Pinpoint the cell where the given text exists, returning its [x, y] midpoint coordinate. 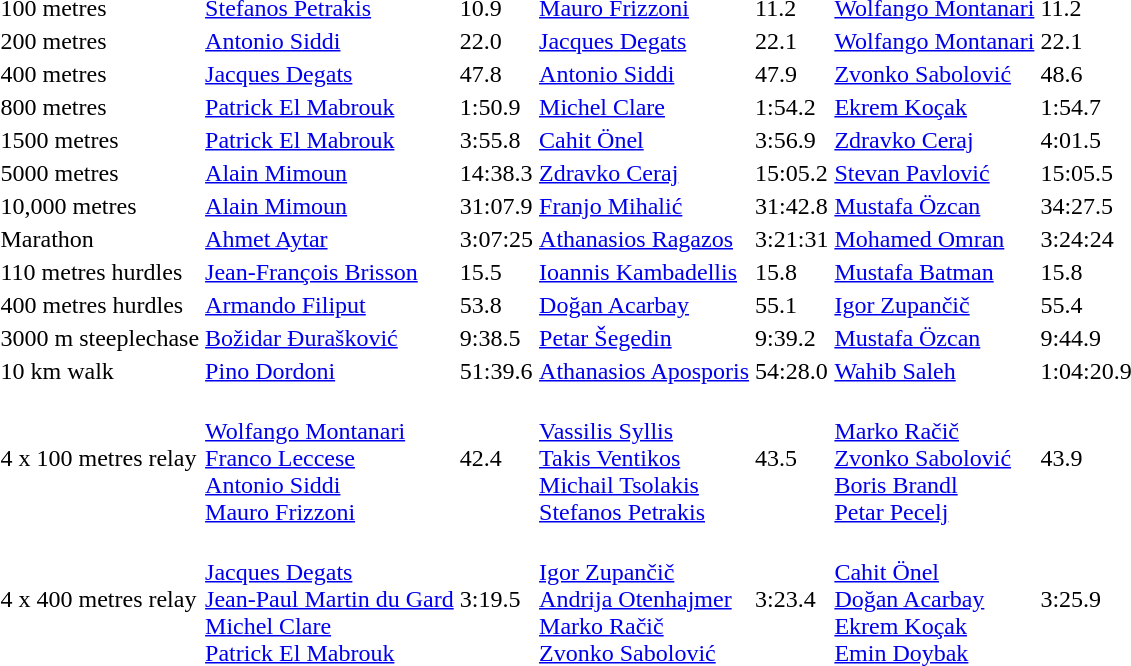
14:38.3 [496, 173]
54:28.0 [792, 371]
Marko RačičZvonko SabolovićBoris BrandlPetar Pecelj [934, 458]
Athanasios Ragazos [644, 239]
22.0 [496, 41]
Petar Šegedin [644, 338]
Jean-François Brisson [330, 272]
Mohamed Omran [934, 239]
Armando Filiput [330, 305]
1:54.2 [792, 107]
31:07.9 [496, 206]
3:55.8 [496, 140]
9:39.2 [792, 338]
Ahmet Aytar [330, 239]
Michel Clare [644, 107]
3:07:25 [496, 239]
Vassilis SyllisTakis VentikosMichail TsolakisStefanos Petrakis [644, 458]
15.8 [792, 272]
9:38.5 [496, 338]
3:21:31 [792, 239]
43.5 [792, 458]
Cahit Önel [644, 140]
Pino Dordoni [330, 371]
Franjo Mihalić [644, 206]
Ekrem Koçak [934, 107]
Athanasios Aposporis [644, 371]
Zvonko Sabolović [934, 74]
Stevan Pavlović [934, 173]
55.1 [792, 305]
22.1 [792, 41]
47.9 [792, 74]
Doğan Acarbay [644, 305]
15:05.2 [792, 173]
47.8 [496, 74]
31:42.8 [792, 206]
Božidar Đurašković [330, 338]
Igor Zupančič [934, 305]
Mustafa Batman [934, 272]
Wolfango MontanariFranco LecceseAntonio SiddiMauro Frizzoni [330, 458]
53.8 [496, 305]
Ioannis Kambadellis [644, 272]
51:39.6 [496, 371]
Wahib Saleh [934, 371]
Wolfango Montanari [934, 41]
15.5 [496, 272]
1:50.9 [496, 107]
3:56.9 [792, 140]
42.4 [496, 458]
